Pinpoint the cell where the given text exists, returning its (X, Y) midpoint coordinate. 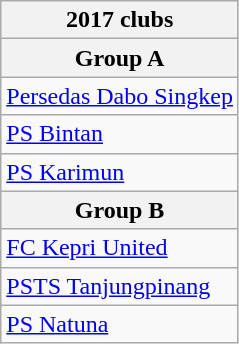
Group B (120, 210)
PSTS Tanjungpinang (120, 286)
Persedas Dabo Singkep (120, 96)
Group A (120, 58)
PS Karimun (120, 172)
PS Bintan (120, 134)
PS Natuna (120, 324)
2017 clubs (120, 20)
FC Kepri United (120, 248)
